Extract the [X, Y] coordinate from the center of the cell holding the provided text.  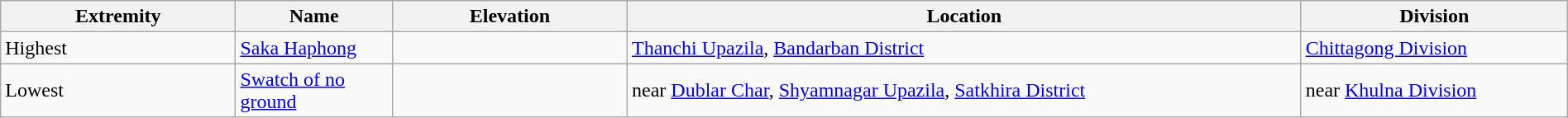
near Khulna Division [1434, 91]
Elevation [509, 17]
Division [1434, 17]
Chittagong Division [1434, 48]
Swatch of no ground [314, 91]
Highest [118, 48]
Thanchi Upazila, Bandarban District [964, 48]
Extremity [118, 17]
Name [314, 17]
near Dublar Char, Shyamnagar Upazila, Satkhira District [964, 91]
Saka Haphong [314, 48]
Location [964, 17]
Lowest [118, 91]
